Determine the (X, Y) coordinate at the center of the cell enclosing the given text.  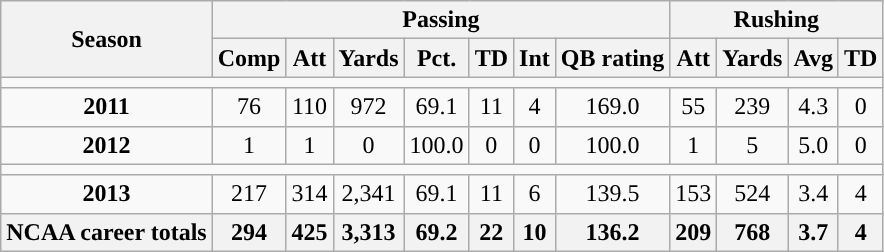
Season (106, 39)
524 (752, 194)
110 (310, 107)
Comp (249, 58)
209 (694, 232)
314 (310, 194)
3.7 (814, 232)
55 (694, 107)
Passing (441, 20)
69.2 (436, 232)
169.0 (612, 107)
2011 (106, 107)
Pct. (436, 58)
76 (249, 107)
768 (752, 232)
6 (535, 194)
2012 (106, 145)
2,341 (368, 194)
22 (491, 232)
294 (249, 232)
Avg (814, 58)
217 (249, 194)
5 (752, 145)
QB rating (612, 58)
153 (694, 194)
239 (752, 107)
Rushing (776, 20)
425 (310, 232)
972 (368, 107)
NCAA career totals (106, 232)
139.5 (612, 194)
2013 (106, 194)
Int (535, 58)
5.0 (814, 145)
3,313 (368, 232)
136.2 (612, 232)
10 (535, 232)
3.4 (814, 194)
4.3 (814, 107)
